Identify which cell holds the provided text, then report its [x, y] central coordinate. 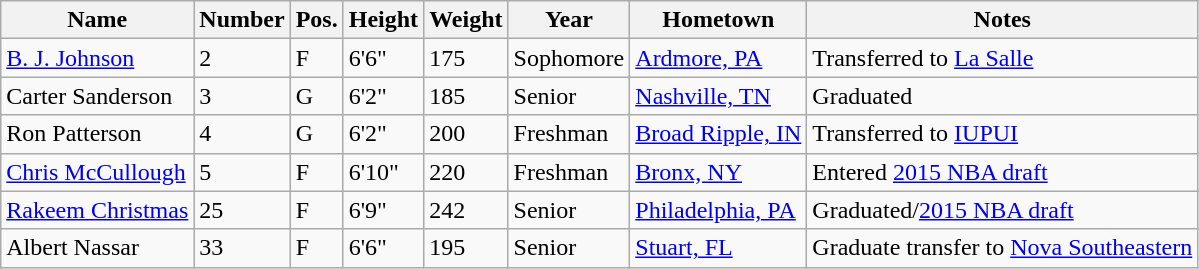
33 [242, 248]
Entered 2015 NBA draft [1002, 172]
2 [242, 58]
Ron Patterson [98, 134]
Height [383, 20]
Broad Ripple, IN [718, 134]
5 [242, 172]
Philadelphia, PA [718, 210]
Graduated [1002, 96]
25 [242, 210]
B. J. Johnson [98, 58]
195 [466, 248]
6'9" [383, 210]
Transferred to La Salle [1002, 58]
Pos. [316, 20]
185 [466, 96]
Graduated/2015 NBA draft [1002, 210]
Graduate transfer to Nova Southeastern [1002, 248]
4 [242, 134]
Hometown [718, 20]
Transferred to IUPUI [1002, 134]
Albert Nassar [98, 248]
Notes [1002, 20]
Weight [466, 20]
200 [466, 134]
Year [569, 20]
175 [466, 58]
Chris McCullough [98, 172]
Number [242, 20]
Nashville, TN [718, 96]
242 [466, 210]
Sophomore [569, 58]
220 [466, 172]
Stuart, FL [718, 248]
6'10" [383, 172]
Bronx, NY [718, 172]
Name [98, 20]
Carter Sanderson [98, 96]
Ardmore, PA [718, 58]
Rakeem Christmas [98, 210]
3 [242, 96]
